Capture the cell that displays the provided text and extract its [x, y] central coordinate. 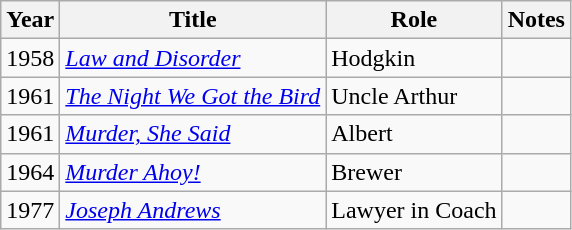
Title [193, 20]
1958 [30, 58]
1964 [30, 172]
Hodgkin [414, 58]
Uncle Arthur [414, 96]
Joseph Andrews [193, 210]
Albert [414, 134]
Brewer [414, 172]
Role [414, 20]
Lawyer in Coach [414, 210]
Notes [536, 20]
Murder Ahoy! [193, 172]
The Night We Got the Bird [193, 96]
Murder, She Said [193, 134]
1977 [30, 210]
Law and Disorder [193, 58]
Year [30, 20]
